Identify which cell holds the provided text, then report its (x, y) central coordinate. 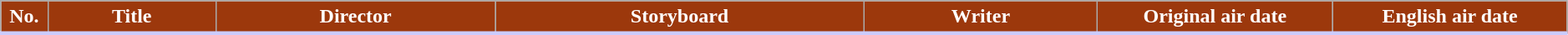
Writer (981, 17)
Storyboard (680, 17)
English air date (1450, 17)
Director (356, 17)
Original air date (1215, 17)
No. (24, 17)
Title (132, 17)
